Provide the [X, Y] coordinate of the cell's center where the given text is located.  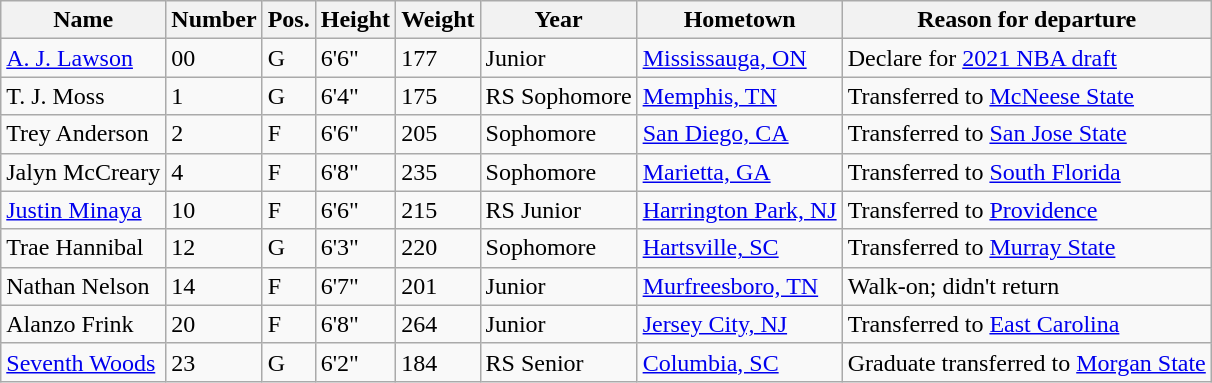
Transferred to Providence [1026, 210]
Number [214, 20]
205 [438, 134]
6'4" [355, 96]
201 [438, 286]
264 [438, 324]
Transferred to Murray State [1026, 248]
6'3" [355, 248]
San Diego, CA [740, 134]
Marietta, GA [740, 172]
Trae Hannibal [84, 248]
10 [214, 210]
T. J. Moss [84, 96]
14 [214, 286]
Walk-on; didn't return [1026, 286]
Declare for 2021 NBA draft [1026, 58]
6'2" [355, 362]
Height [355, 20]
23 [214, 362]
6'7" [355, 286]
Weight [438, 20]
175 [438, 96]
A. J. Lawson [84, 58]
Transferred to McNeese State [1026, 96]
12 [214, 248]
Jalyn McCreary [84, 172]
235 [438, 172]
Transferred to East Carolina [1026, 324]
Murfreesboro, TN [740, 286]
Alanzo Frink [84, 324]
Harrington Park, NJ [740, 210]
Trey Anderson [84, 134]
177 [438, 58]
Columbia, SC [740, 362]
RS Senior [558, 362]
Mississauga, ON [740, 58]
184 [438, 362]
RS Junior [558, 210]
Transferred to San Jose State [1026, 134]
Justin Minaya [84, 210]
Transferred to South Florida [1026, 172]
Seventh Woods [84, 362]
Memphis, TN [740, 96]
220 [438, 248]
215 [438, 210]
2 [214, 134]
Nathan Nelson [84, 286]
Reason for departure [1026, 20]
Pos. [288, 20]
Name [84, 20]
4 [214, 172]
20 [214, 324]
RS Sophomore [558, 96]
Hometown [740, 20]
Jersey City, NJ [740, 324]
Graduate transferred to Morgan State [1026, 362]
1 [214, 96]
00 [214, 58]
Hartsville, SC [740, 248]
Year [558, 20]
